Provide the [x, y] coordinate of the cell's center where the given text is located.  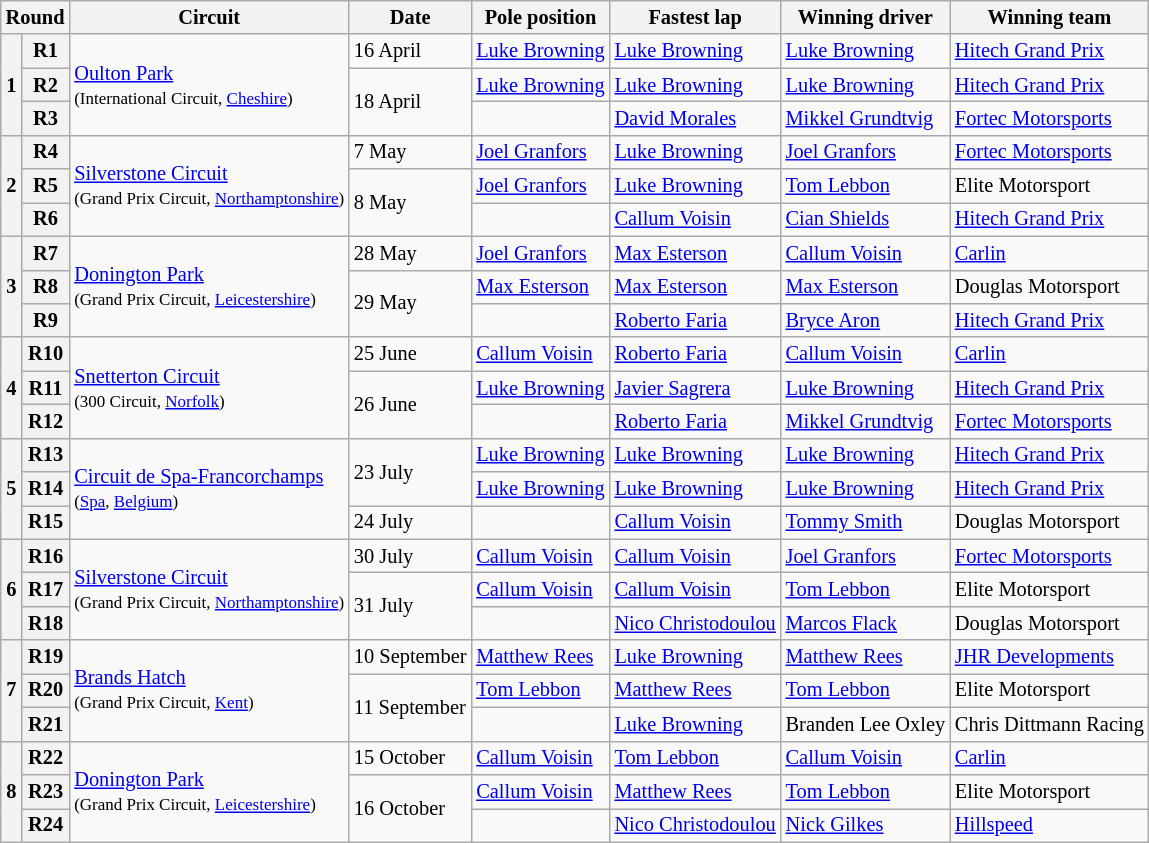
7 May [410, 152]
18 April [410, 102]
Winning team [1050, 17]
R18 [46, 623]
3 [12, 286]
R11 [46, 388]
R20 [46, 690]
28 May [410, 253]
R21 [46, 724]
R15 [46, 522]
31 July [410, 606]
7 [12, 690]
R8 [46, 287]
Cian Shields [866, 219]
Circuit [209, 17]
16 October [410, 808]
R7 [46, 253]
Nick Gilkes [866, 825]
R16 [46, 556]
Winning driver [866, 17]
29 May [410, 304]
1 [12, 84]
8 May [410, 202]
R13 [46, 455]
16 April [410, 51]
Hillspeed [1050, 825]
Marcos Flack [866, 623]
30 July [410, 556]
26 June [410, 404]
Branden Lee Oxley [866, 724]
R2 [46, 85]
15 October [410, 758]
24 July [410, 522]
25 June [410, 354]
R9 [46, 320]
23 July [410, 472]
Chris Dittmann Racing [1050, 724]
R17 [46, 589]
Bryce Aron [866, 320]
R24 [46, 825]
R5 [46, 186]
Circuit de Spa-Francorchamps(Spa, Belgium) [209, 488]
Pole position [540, 17]
R23 [46, 791]
R22 [46, 758]
Tommy Smith [866, 522]
4 [12, 388]
Fastest lap [696, 17]
Date [410, 17]
2 [12, 186]
R14 [46, 489]
R4 [46, 152]
David Morales [696, 118]
5 [12, 488]
R19 [46, 657]
R10 [46, 354]
Javier Sagrera [696, 388]
Snetterton Circuit(300 Circuit, Norfolk) [209, 388]
10 September [410, 657]
R6 [46, 219]
8 [12, 792]
R12 [46, 421]
6 [12, 590]
Round [36, 17]
11 September [410, 706]
R3 [46, 118]
JHR Developments [1050, 657]
Brands Hatch(Grand Prix Circuit, Kent) [209, 690]
R1 [46, 51]
Oulton Park(International Circuit, Cheshire) [209, 84]
